Output the (X, Y) coordinate of the center of the cell containing the given text.  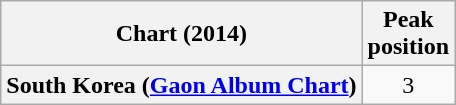
Chart (2014) (182, 34)
3 (408, 85)
Peakposition (408, 34)
South Korea (Gaon Album Chart) (182, 85)
